Return the (X, Y) coordinate for the center point of the cell that contains the specified text.  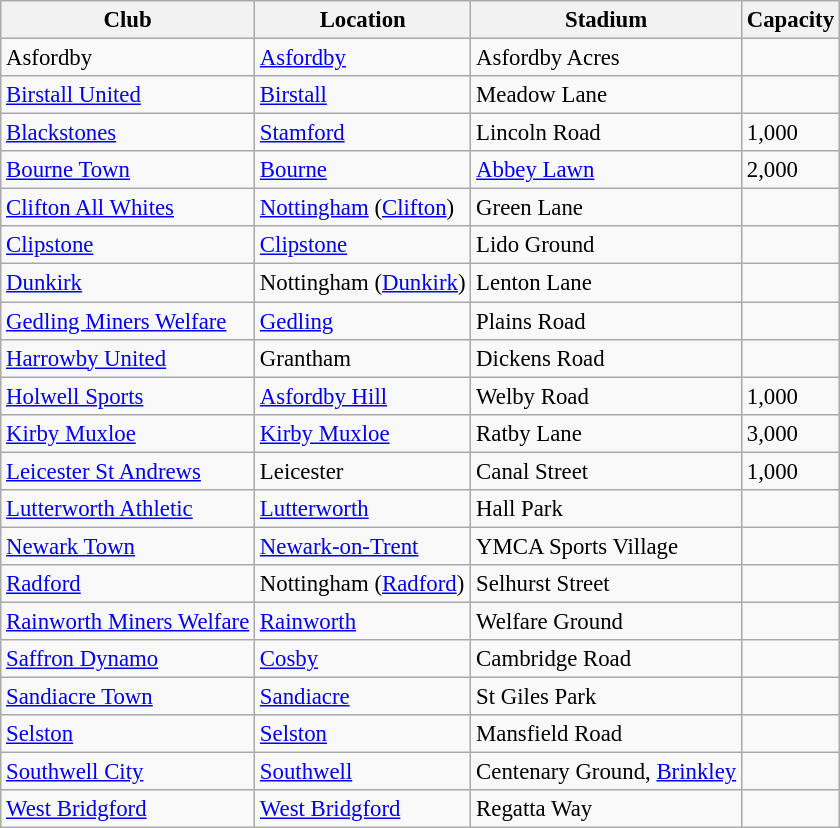
Saffron Dynamo (128, 659)
2,000 (790, 170)
Stadium (606, 20)
Blackstones (128, 133)
Rainworth (363, 621)
St Giles Park (606, 697)
Bourne (363, 170)
Harrowby United (128, 358)
Birstall United (128, 95)
Club (128, 20)
Grantham (363, 358)
Welby Road (606, 396)
Centenary Ground, Brinkley (606, 772)
Southwell (363, 772)
Dunkirk (128, 283)
Regatta Way (606, 809)
Holwell Sports (128, 396)
Cambridge Road (606, 659)
Birstall (363, 95)
Rainworth Miners Welfare (128, 621)
Meadow Lane (606, 95)
Asfordby Acres (606, 58)
Ratby Lane (606, 433)
Capacity (790, 20)
Lenton Lane (606, 283)
Welfare Ground (606, 621)
Lido Ground (606, 245)
Leicester St Andrews (128, 471)
Lutterworth Athletic (128, 509)
Radford (128, 584)
Hall Park (606, 509)
Southwell City (128, 772)
Newark-on-Trent (363, 546)
Gedling (363, 321)
Sandiacre (363, 697)
Location (363, 20)
Stamford (363, 133)
Gedling Miners Welfare (128, 321)
Cosby (363, 659)
Green Lane (606, 208)
Newark Town (128, 546)
Mansfield Road (606, 734)
Asfordby Hill (363, 396)
Canal Street (606, 471)
Plains Road (606, 321)
Bourne Town (128, 170)
Dickens Road (606, 358)
Nottingham (Dunkirk) (363, 283)
Nottingham (Clifton) (363, 208)
Leicester (363, 471)
Clifton All Whites (128, 208)
Abbey Lawn (606, 170)
Lincoln Road (606, 133)
Selhurst Street (606, 584)
Sandiacre Town (128, 697)
3,000 (790, 433)
YMCA Sports Village (606, 546)
Nottingham (Radford) (363, 584)
Lutterworth (363, 509)
